Detect which cell encompasses the target text, then output its (x, y) center coordinate. 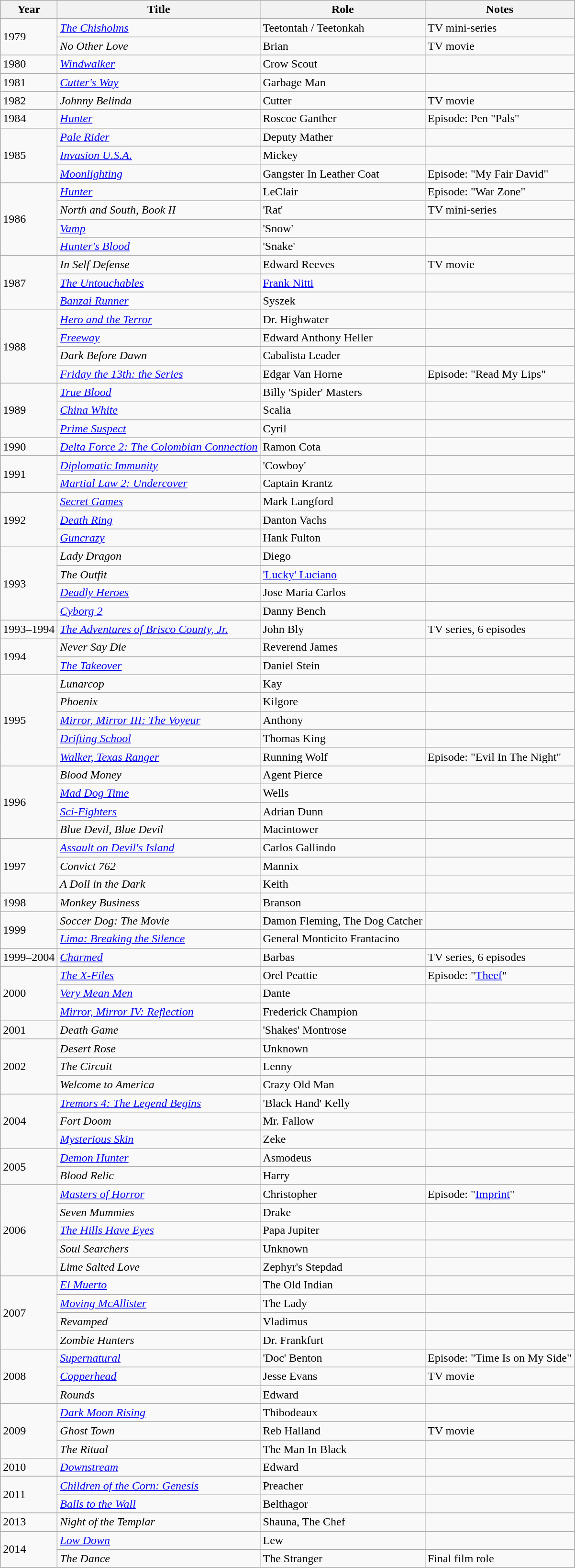
Crazy Old Man (343, 1084)
2004 (29, 1121)
Episode: "Theef" (499, 975)
Zombie Hunters (159, 1340)
Diego (343, 556)
1990 (29, 447)
Carlos Gallindo (343, 848)
Kilgore (343, 702)
Seven Mummies (159, 1212)
1982 (29, 101)
Preacher (343, 1486)
Barbas (343, 957)
Hank Fulton (343, 538)
Asmodeus (343, 1158)
2014 (29, 1549)
The Circuit (159, 1066)
Edward Reeves (343, 265)
1996 (29, 802)
Desert Rose (159, 1048)
Syszek (343, 301)
Zephyr's Stepdad (343, 1267)
Reb Halland (343, 1431)
1992 (29, 519)
Windwalker (159, 64)
El Muerto (159, 1285)
Downstream (159, 1467)
'Rat' (343, 210)
Roscoe Ganther (343, 119)
Friday the 13th: the Series (159, 374)
Johnny Belinda (159, 101)
Fort Doom (159, 1121)
Assault on Devil's Island (159, 848)
The Takeover (159, 666)
General Monticito Frantacino (343, 939)
2009 (29, 1431)
Copperhead (159, 1376)
Agent Pierce (343, 775)
'Cowboy' (343, 465)
Secret Games (159, 501)
'Snake' (343, 247)
2013 (29, 1522)
Harry (343, 1176)
Hunter's Blood (159, 247)
1999–2004 (29, 957)
The Old Indian (343, 1285)
Kay (343, 684)
'Lucky' Luciano (343, 575)
1999 (29, 930)
Charmed (159, 957)
2006 (29, 1230)
Wells (343, 793)
The Adventures of Brisco County, Jr. (159, 629)
Episode: "Imprint" (499, 1194)
Final film role (499, 1558)
The Man In Black (343, 1449)
Lenny (343, 1066)
1984 (29, 119)
'Doc' Benton (343, 1358)
Frederick Champion (343, 1012)
1995 (29, 720)
Episode: "Time Is on My Side" (499, 1358)
Blood Relic (159, 1176)
Reverend James (343, 647)
Episode: "Evil In The Night" (499, 756)
Lime Salted Love (159, 1267)
1993–1994 (29, 629)
Never Say Die (159, 647)
The Hills Have Eyes (159, 1230)
Sci-Fighters (159, 812)
Danny Bench (343, 611)
Jose Maria Carlos (343, 593)
Mark Langford (343, 501)
Title (159, 10)
Orel Peattie (343, 975)
Pale Rider (159, 137)
Dr. Highwater (343, 319)
Vladimus (343, 1321)
Mirror, Mirror III: The Voyeur (159, 720)
1993 (29, 584)
1981 (29, 82)
Gangster In Leather Coat (343, 173)
1997 (29, 866)
Banzai Runner (159, 301)
Moonlighting (159, 173)
Anthony (343, 720)
Branson (343, 902)
1980 (29, 64)
'Black Hand' Kelly (343, 1103)
Deadly Heroes (159, 593)
Lady Dragon (159, 556)
Year (29, 10)
Notes (499, 10)
1998 (29, 902)
1994 (29, 656)
1986 (29, 219)
Role (343, 10)
Episode: "My Fair David" (499, 173)
Belthagor (343, 1504)
Monkey Business (159, 902)
Diplomatic Immunity (159, 465)
Captain Krantz (343, 483)
Vamp (159, 228)
2011 (29, 1495)
2010 (29, 1467)
Convict 762 (159, 866)
1987 (29, 283)
Crow Scout (343, 64)
The Lady (343, 1303)
Daniel Stein (343, 666)
'Shakes' Montrose (343, 1030)
Jesse Evans (343, 1376)
Garbage Man (343, 82)
Ramon Cota (343, 447)
2002 (29, 1066)
Death Ring (159, 519)
Martial Law 2: Undercover (159, 483)
The Outfit (159, 575)
Freeway (159, 338)
Children of the Corn: Genesis (159, 1486)
Blue Devil, Blue Devil (159, 830)
Adrian Dunn (343, 812)
Danton Vachs (343, 519)
1991 (29, 474)
Macintower (343, 830)
Thibodeaux (343, 1413)
Supernatural (159, 1358)
Mr. Fallow (343, 1121)
True Blood (159, 392)
North and South, Book II (159, 210)
Cutter (343, 101)
Dark Before Dawn (159, 356)
Edgar Van Horne (343, 374)
Balls to the Wall (159, 1504)
LeClair (343, 192)
The Chisholms (159, 28)
1985 (29, 155)
Shauna, The Chef (343, 1522)
Episode: "Read My Lips" (499, 374)
The Dance (159, 1558)
2008 (29, 1376)
2007 (29, 1312)
Masters of Horror (159, 1194)
Invasion U.S.A. (159, 155)
Drake (343, 1212)
2001 (29, 1030)
Dark Moon Rising (159, 1413)
No Other Love (159, 46)
Welcome to America (159, 1084)
Delta Force 2: The Colombian Connection (159, 447)
Edward Anthony Heller (343, 338)
Death Game (159, 1030)
Lew (343, 1540)
Christopher (343, 1194)
Running Wolf (343, 756)
Papa Jupiter (343, 1230)
Prime Suspect (159, 429)
Damon Fleming, The Dog Catcher (343, 921)
'Snow' (343, 228)
Night of the Templar (159, 1522)
Billy 'Spider' Masters (343, 392)
Cyborg 2 (159, 611)
Blood Money (159, 775)
Cabalista Leader (343, 356)
Low Down (159, 1540)
The Stranger (343, 1558)
Cyril (343, 429)
Zeke (343, 1139)
Drifting School (159, 738)
Lunarcop (159, 684)
China White (159, 410)
Scalia (343, 410)
Episode: Pen "Pals" (499, 119)
Soul Searchers (159, 1249)
Demon Hunter (159, 1158)
Very Mean Men (159, 993)
Mad Dog Time (159, 793)
The Untouchables (159, 283)
Teetontah / Teetonkah (343, 28)
Walker, Texas Ranger (159, 756)
2000 (29, 993)
Soccer Dog: The Movie (159, 921)
Mickey (343, 155)
Moving McAllister (159, 1303)
The X-Files (159, 975)
Rounds (159, 1395)
1988 (29, 347)
2005 (29, 1167)
Mannix (343, 866)
Ghost Town (159, 1431)
Guncrazy (159, 538)
A Doll in the Dark (159, 884)
1979 (29, 37)
In Self Defense (159, 265)
The Ritual (159, 1449)
Hero and the Terror (159, 319)
Episode: "War Zone" (499, 192)
Tremors 4: The Legend Begins (159, 1103)
Mirror, Mirror IV: Reflection (159, 1012)
Dr. Frankfurt (343, 1340)
Keith (343, 884)
Cutter's Way (159, 82)
Deputy Mather (343, 137)
1989 (29, 410)
Phoenix (159, 702)
Brian (343, 46)
Thomas King (343, 738)
Mysterious Skin (159, 1139)
Lima: Breaking the Silence (159, 939)
Frank Nitti (343, 283)
Dante (343, 993)
John Bly (343, 629)
Revamped (159, 1321)
